Locate the cell with the specified text and output its (x, y) center coordinate. 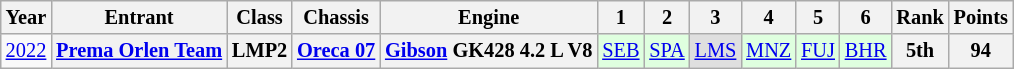
Rank (920, 17)
SEB (620, 51)
FUJ (818, 51)
5 (818, 17)
LMP2 (260, 51)
Oreca 07 (336, 51)
Engine (488, 17)
1 (620, 17)
Gibson GK428 4.2 L V8 (488, 51)
Chassis (336, 17)
Class (260, 17)
5th (920, 51)
2022 (26, 51)
BHR (866, 51)
94 (981, 51)
Points (981, 17)
6 (866, 17)
MNZ (768, 51)
Year (26, 17)
3 (716, 17)
4 (768, 17)
Prema Orlen Team (139, 51)
2 (666, 17)
Entrant (139, 17)
SPA (666, 51)
LMS (716, 51)
